Output the [x, y] coordinate of the center of the cell containing the given text.  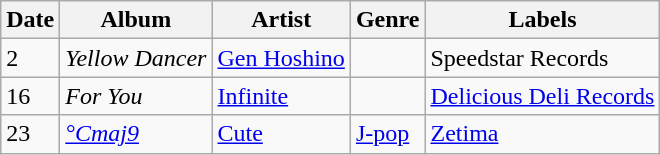
Date [30, 20]
Album [136, 20]
Zetima [542, 134]
23 [30, 134]
Speedstar Records [542, 58]
Labels [542, 20]
2 [30, 58]
Infinite [281, 96]
J-pop [388, 134]
Delicious Deli Records [542, 96]
Yellow Dancer [136, 58]
°Cmaj9 [136, 134]
For You [136, 96]
Genre [388, 20]
Artist [281, 20]
Cute [281, 134]
Gen Hoshino [281, 58]
16 [30, 96]
